Scan for the cell matching the given text and deliver its [X, Y] coordinate at center. 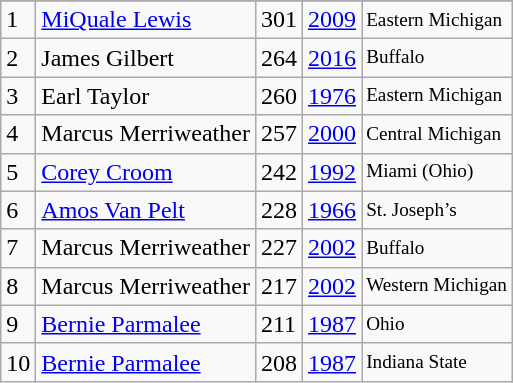
St. Joseph’s [437, 210]
217 [278, 286]
301 [278, 20]
10 [18, 362]
264 [278, 58]
260 [278, 96]
Corey Croom [146, 172]
211 [278, 324]
Amos Van Pelt [146, 210]
1992 [332, 172]
Western Michigan [437, 286]
228 [278, 210]
3 [18, 96]
7 [18, 248]
4 [18, 134]
Central Michigan [437, 134]
James Gilbert [146, 58]
1966 [332, 210]
2000 [332, 134]
2009 [332, 20]
2016 [332, 58]
242 [278, 172]
8 [18, 286]
Ohio [437, 324]
1 [18, 20]
2 [18, 58]
208 [278, 362]
Miami (Ohio) [437, 172]
1976 [332, 96]
257 [278, 134]
MiQuale Lewis [146, 20]
9 [18, 324]
5 [18, 172]
227 [278, 248]
Indiana State [437, 362]
6 [18, 210]
Earl Taylor [146, 96]
